Capture the cell that displays the provided text and extract its [x, y] central coordinate. 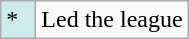
Led the league [112, 20]
* [18, 20]
